Pinpoint the cell where the given text exists, returning its (X, Y) midpoint coordinate. 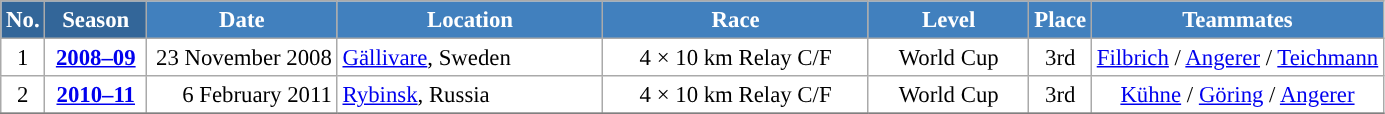
Kühne / Göring / Angerer (1237, 95)
Race (736, 20)
2 (23, 95)
Rybinsk, Russia (470, 95)
Place (1060, 20)
Location (470, 20)
Season (96, 20)
1 (23, 58)
Teammates (1237, 20)
No. (23, 20)
Date (242, 20)
23 November 2008 (242, 58)
Level (948, 20)
2010–11 (96, 95)
Filbrich / Angerer / Teichmann (1237, 58)
2008–09 (96, 58)
Gällivare, Sweden (470, 58)
6 February 2011 (242, 95)
